Provide the [X, Y] coordinate of the cell's center where the given text is located.  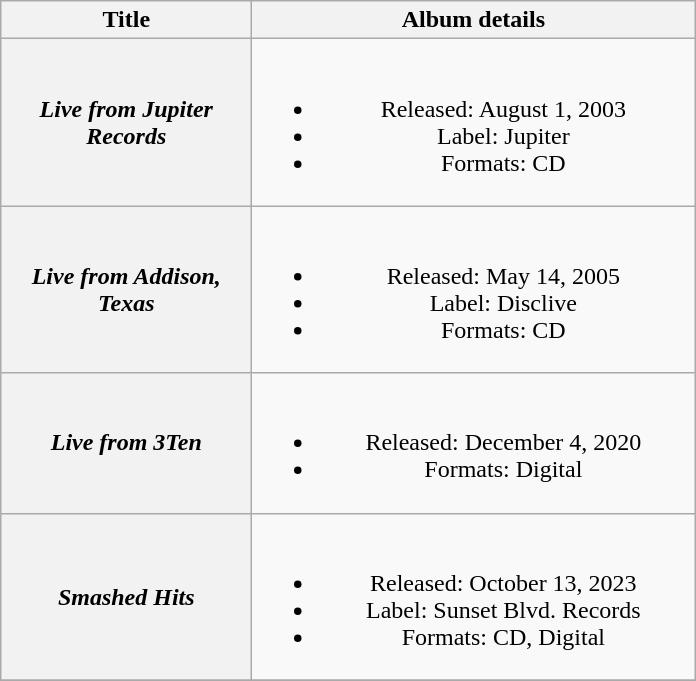
Released: December 4, 2020Formats: Digital [474, 443]
Released: August 1, 2003Label: JupiterFormats: CD [474, 122]
Live from Addison, Texas [126, 290]
Released: May 14, 2005Label: DiscliveFormats: CD [474, 290]
Smashed Hits [126, 596]
Album details [474, 20]
Released: October 13, 2023Label: Sunset Blvd. RecordsFormats: CD, Digital [474, 596]
Live from Jupiter Records [126, 122]
Live from 3Ten [126, 443]
Title [126, 20]
